Pinpoint the cell where the given text exists, returning its [x, y] midpoint coordinate. 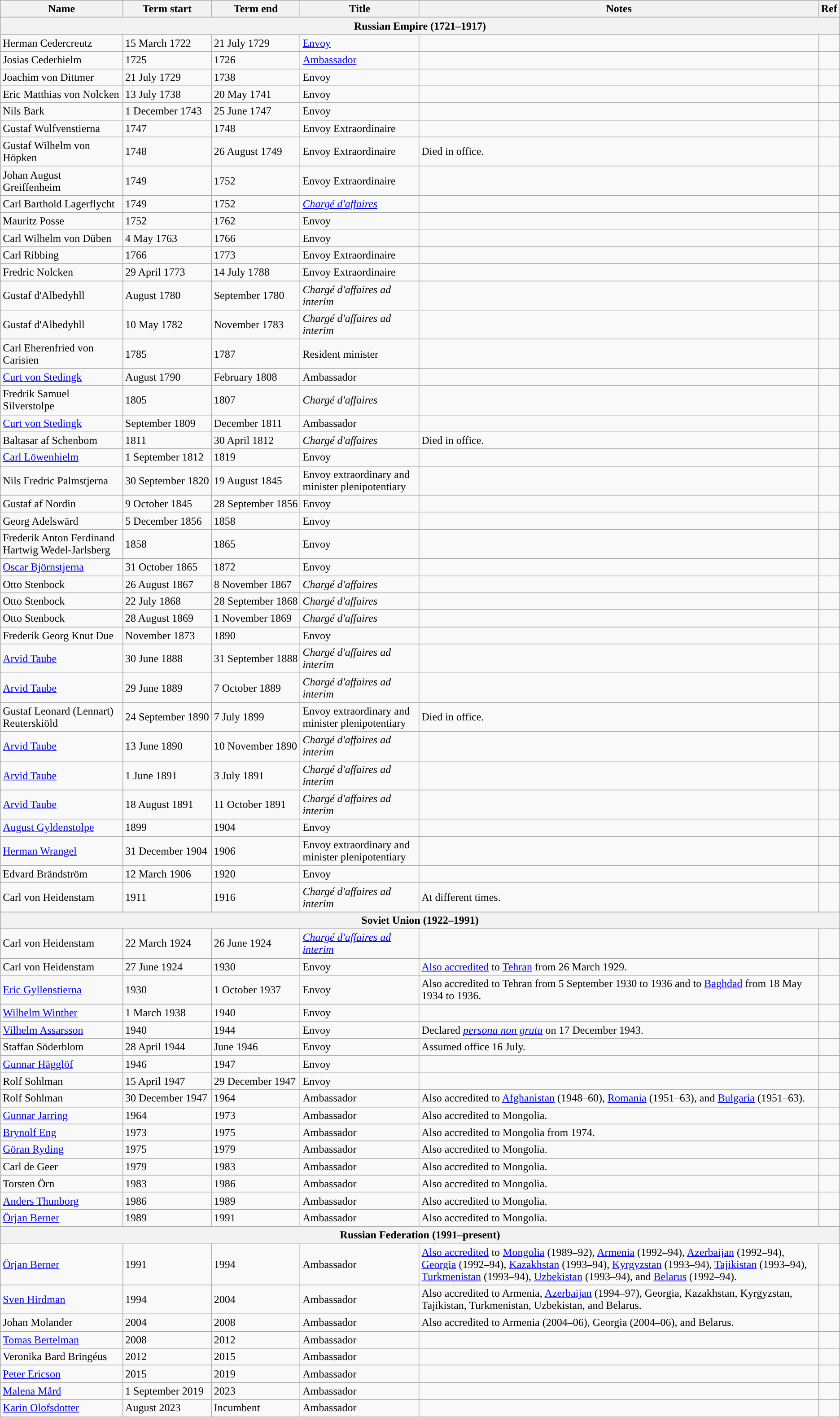
1738 [256, 77]
Ref [829, 9]
1 December 1743 [167, 111]
26 August 1867 [167, 584]
28 September 1856 [256, 504]
29 December 1947 [256, 1081]
Veronika Bard Bringéus [62, 1357]
26 August 1749 [256, 152]
19 August 1845 [256, 480]
Torsten Örn [62, 1184]
Title [360, 9]
1946 [167, 1064]
Brynolf Eng [62, 1132]
18 August 1891 [167, 804]
Declared persona non grata on 17 December 1943. [619, 1030]
Incumbent [256, 1408]
31 September 1888 [256, 659]
29 April 1773 [167, 272]
22 July 1868 [167, 601]
1916 [256, 897]
Russian Federation (1991–present) [420, 1235]
Mauritz Posse [62, 221]
Carl Eherenfried von Carisien [62, 354]
Gustaf af Nordin [62, 504]
1911 [167, 897]
25 June 1747 [256, 111]
1762 [256, 221]
Resident minister [360, 354]
1944 [256, 1030]
Assumed office 16 July. [619, 1047]
Frederik Anton Ferdinand Hartwig Wedel-Jarlsberg [62, 544]
27 June 1924 [167, 966]
26 June 1924 [256, 943]
Gustaf Wulfvenstierna [62, 128]
Soviet Union (1922–1991) [420, 920]
30 June 1888 [167, 659]
Also accredited to Mongolia from 1974. [619, 1132]
Sven Hirdman [62, 1300]
Vilhelm Assarsson [62, 1030]
Malena Mård [62, 1391]
Also accredited to Armenia, Azerbaijan (1994–97), Georgia, Kazakhstan, Kyrgyzstan, Tajikistan, Turkmenistan, Uzbekistan, and Belarus. [619, 1300]
1865 [256, 544]
Herman Cedercreutz [62, 43]
September 1780 [256, 295]
1 September 1812 [167, 457]
Also accredited to Tehran from 26 March 1929. [619, 966]
1726 [256, 60]
3 July 1891 [256, 776]
28 September 1868 [256, 601]
1890 [256, 636]
1725 [167, 60]
Wilhelm Winther [62, 1013]
Karin Olofsdotter [62, 1408]
29 June 1889 [167, 688]
13 July 1738 [167, 94]
Josias Cederhielm [62, 60]
9 October 1845 [167, 504]
Notes [619, 9]
Term end [256, 9]
30 December 1947 [167, 1098]
1906 [256, 851]
1 June 1891 [167, 776]
Anders Thunborg [62, 1201]
1785 [167, 354]
Johan Molander [62, 1323]
August 2023 [167, 1408]
1 November 1869 [256, 619]
30 September 1820 [167, 480]
1872 [256, 567]
28 April 1944 [167, 1047]
Carl Wilhelm von Düben [62, 238]
Joachim von Dittmer [62, 77]
15 March 1722 [167, 43]
Carl Ribbing [62, 255]
7 July 1899 [256, 717]
August 1790 [167, 377]
Carl Löwenhielm [62, 457]
30 April 1812 [256, 440]
11 October 1891 [256, 804]
Carl de Geer [62, 1167]
1904 [256, 828]
1747 [167, 128]
1787 [256, 354]
1 March 1938 [167, 1013]
Edvard Brändström [62, 874]
Russian Empire (1721–1917) [420, 26]
4 May 1763 [167, 238]
1 September 2019 [167, 1391]
1807 [256, 400]
Frederik Georg Knut Due [62, 636]
Gustaf Leonard (Lennart) Reuterskiöld [62, 717]
1773 [256, 255]
June 1946 [256, 1047]
31 October 1865 [167, 567]
Also accredited to Afghanistan (1948–60), Romania (1951–63), and Bulgaria (1951–63). [619, 1098]
September 1809 [167, 423]
Also accredited to Tehran from 5 September 1930 to 1936 and to Baghdad from 18 May 1934 to 1936. [619, 990]
7 October 1889 [256, 688]
13 June 1890 [167, 746]
November 1873 [167, 636]
1920 [256, 874]
November 1783 [256, 325]
Eric Matthias von Nolcken [62, 94]
24 September 1890 [167, 717]
22 March 1924 [167, 943]
Herman Wrangel [62, 851]
14 July 1788 [256, 272]
1947 [256, 1064]
8 November 1867 [256, 584]
Göran Ryding [62, 1149]
1811 [167, 440]
5 December 1856 [167, 521]
1899 [167, 828]
December 1811 [256, 423]
Baltasar af Schenbom [62, 440]
Georg Adelswärd [62, 521]
Gustaf Wilhelm von Höpken [62, 152]
Johan August Greiffenheim [62, 180]
Also accredited to Armenia (2004–06), Georgia (2004–06), and Belarus. [619, 1323]
10 November 1890 [256, 746]
Peter Ericson [62, 1374]
Gunnar Hägglöf [62, 1064]
Carl Barthold Lagerflycht [62, 204]
1805 [167, 400]
Oscar Björnstjerna [62, 567]
Term start [167, 9]
February 1808 [256, 377]
Gunnar Jarring [62, 1115]
August Gyldenstolpe [62, 828]
31 December 1904 [167, 851]
2023 [256, 1391]
Nils Bark [62, 111]
Nils Fredric Palmstjerna [62, 480]
2019 [256, 1374]
28 August 1869 [167, 619]
August 1780 [167, 295]
Fredrik Samuel Silverstolpe [62, 400]
At different times. [619, 897]
10 May 1782 [167, 325]
15 April 1947 [167, 1081]
Staffan Söderblom [62, 1047]
Fredric Nolcken [62, 272]
Name [62, 9]
1819 [256, 457]
12 March 1906 [167, 874]
Eric Gyllenstierna [62, 990]
1 October 1937 [256, 990]
20 May 1741 [256, 94]
Tomas Bertelman [62, 1340]
